Find where the given text appears and provide that cell's center as [x, y] coordinate. 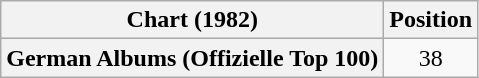
German Albums (Offizielle Top 100) [192, 58]
38 [431, 58]
Chart (1982) [192, 20]
Position [431, 20]
